Return [X, Y] of the center of cell containing provided text 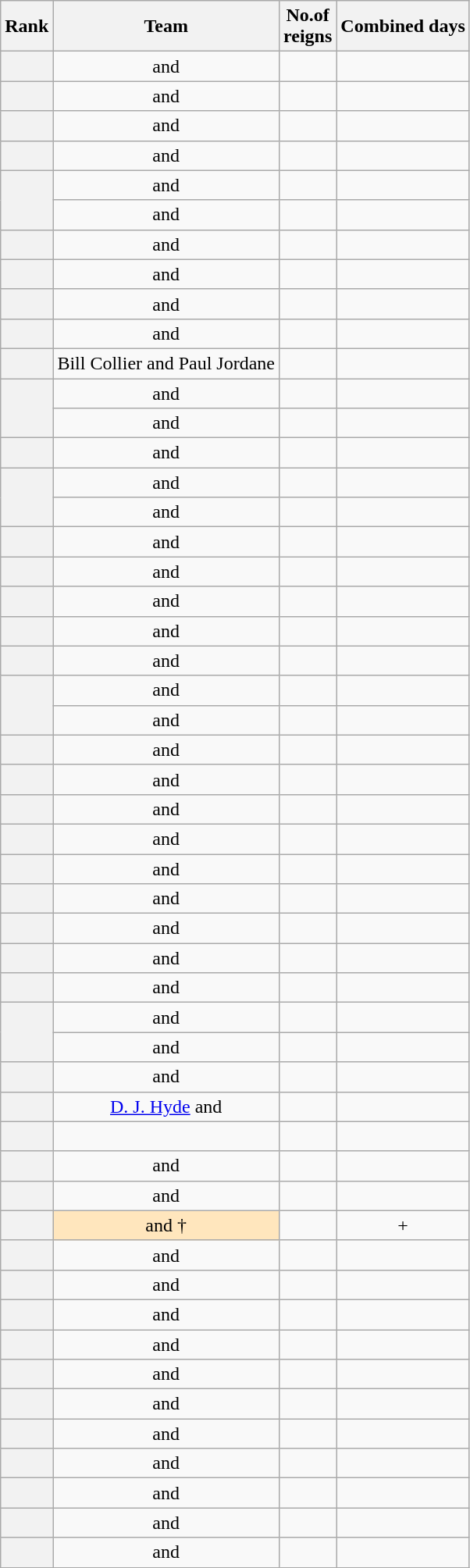
Bill Collier and Paul Jordane [166, 363]
Rank [27, 27]
+ [403, 1225]
No.ofreigns [308, 27]
and † [166, 1225]
Team [166, 27]
Combined days [403, 27]
D. J. Hyde and [166, 1107]
